Identify which cell holds the provided text, then report its [x, y] central coordinate. 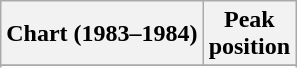
Chart (1983–1984) [102, 34]
Peakposition [249, 34]
